Locate the cell with the specified text and output its [x, y] center coordinate. 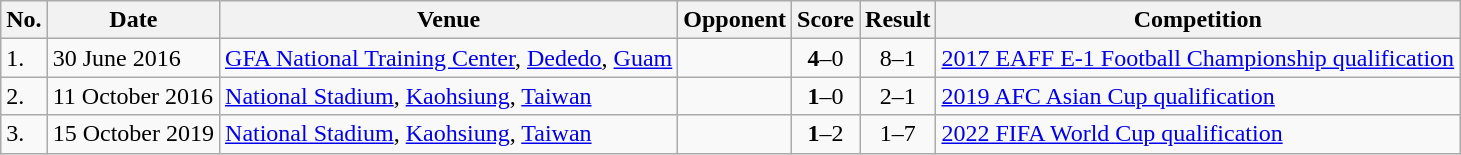
2022 FIFA World Cup qualification [1198, 134]
1. [24, 58]
Venue [449, 20]
30 June 2016 [133, 58]
Opponent [735, 20]
Competition [1198, 20]
No. [24, 20]
Date [133, 20]
3. [24, 134]
1–0 [826, 96]
15 October 2019 [133, 134]
Score [826, 20]
4–0 [826, 58]
8–1 [898, 58]
2019 AFC Asian Cup qualification [1198, 96]
Result [898, 20]
11 October 2016 [133, 96]
1–7 [898, 134]
2–1 [898, 96]
2. [24, 96]
1–2 [826, 134]
GFA National Training Center, Dededo, Guam [449, 58]
2017 EAFF E-1 Football Championship qualification [1198, 58]
